Find where the given text appears and provide that cell's center as (X, Y) coordinate. 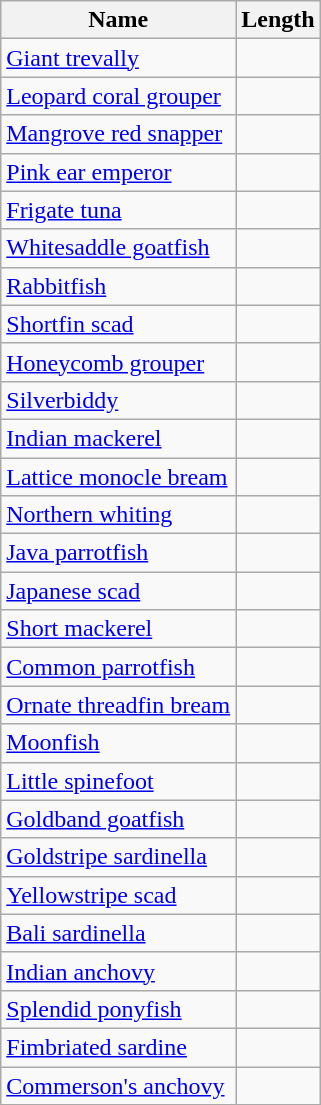
Goldband goatfish (118, 819)
Splendid ponyfish (118, 1009)
Indian anchovy (118, 971)
Northern whiting (118, 515)
Short mackerel (118, 629)
Ornate threadfin bream (118, 705)
Pink ear emperor (118, 172)
Name (118, 20)
Moonfish (118, 743)
Lattice monocle bream (118, 477)
Commerson's anchovy (118, 1085)
Goldstripe sardinella (118, 857)
Rabbitfish (118, 286)
Bali sardinella (118, 933)
Common parrotfish (118, 667)
Yellowstripe scad (118, 895)
Whitesaddle goatfish (118, 248)
Silverbiddy (118, 400)
Mangrove red snapper (118, 134)
Length (278, 20)
Fimbriated sardine (118, 1047)
Giant trevally (118, 58)
Leopard coral grouper (118, 96)
Shortfin scad (118, 324)
Little spinefoot (118, 781)
Java parrotfish (118, 553)
Frigate tuna (118, 210)
Indian mackerel (118, 438)
Honeycomb grouper (118, 362)
Japanese scad (118, 591)
